Find where the given text appears and provide that cell's center as [x, y] coordinate. 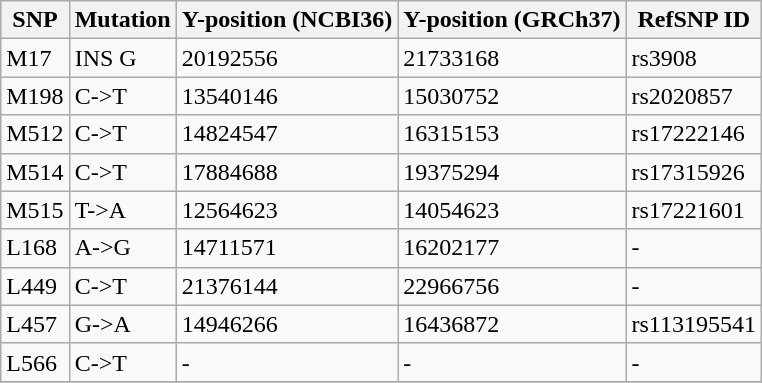
16436872 [512, 324]
T->A [122, 210]
14946266 [287, 324]
M198 [35, 96]
rs17222146 [694, 134]
M512 [35, 134]
rs3908 [694, 58]
M17 [35, 58]
15030752 [512, 96]
M515 [35, 210]
A->G [122, 248]
16315153 [512, 134]
L449 [35, 286]
Y-position (GRCh37) [512, 20]
19375294 [512, 172]
G->A [122, 324]
16202177 [512, 248]
14711571 [287, 248]
rs17221601 [694, 210]
Mutation [122, 20]
21733168 [512, 58]
13540146 [287, 96]
M514 [35, 172]
21376144 [287, 286]
Y-position (NCBI36) [287, 20]
22966756 [512, 286]
L168 [35, 248]
INS G [122, 58]
rs113195541 [694, 324]
L457 [35, 324]
rs2020857 [694, 96]
20192556 [287, 58]
RefSNP ID [694, 20]
SNP [35, 20]
12564623 [287, 210]
rs17315926 [694, 172]
14054623 [512, 210]
14824547 [287, 134]
L566 [35, 362]
17884688 [287, 172]
